From the cell containing the given text, extract its center point as [x, y] coordinate. 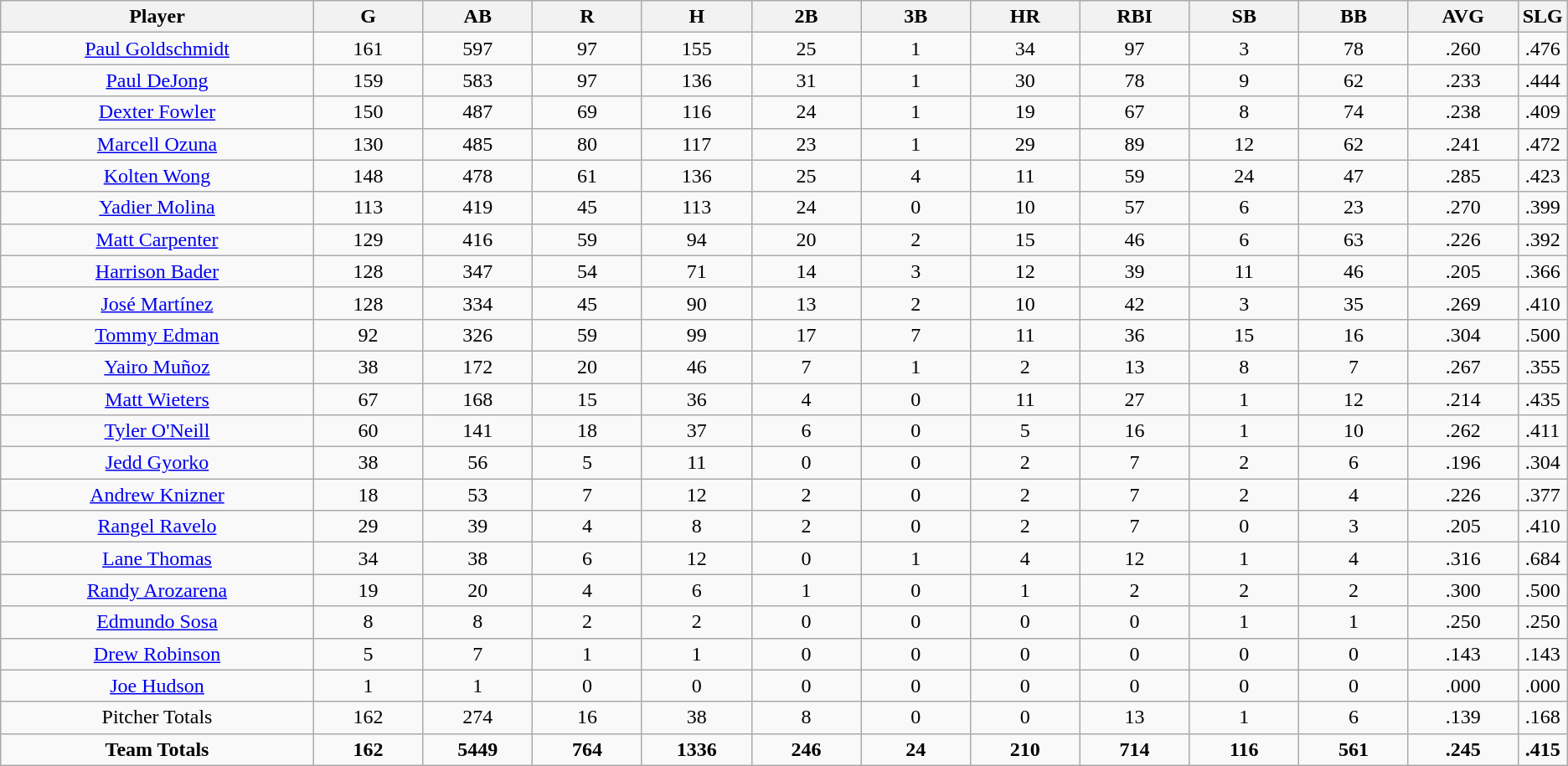
90 [697, 303]
56 [477, 463]
54 [588, 271]
.409 [1543, 112]
485 [477, 144]
.423 [1543, 176]
246 [806, 749]
89 [1134, 144]
Yadier Molina [157, 208]
.196 [1462, 463]
.270 [1462, 208]
35 [1354, 303]
SB [1245, 17]
5449 [477, 749]
AVG [1462, 17]
60 [369, 431]
2B [806, 17]
155 [697, 49]
Pitcher Totals [157, 717]
RBI [1134, 17]
Joe Hudson [157, 686]
.435 [1543, 399]
53 [477, 495]
583 [477, 80]
37 [697, 431]
.392 [1543, 239]
561 [1354, 749]
Harrison Bader [157, 271]
42 [1134, 303]
61 [588, 176]
Jedd Gyorko [157, 463]
.269 [1462, 303]
HR [1025, 17]
.476 [1543, 49]
.262 [1462, 431]
.238 [1462, 112]
Tommy Edman [157, 335]
.245 [1462, 749]
José Martínez [157, 303]
Rangel Ravelo [157, 527]
AB [477, 17]
487 [477, 112]
.168 [1543, 717]
764 [588, 749]
94 [697, 239]
419 [477, 208]
.444 [1543, 80]
69 [588, 112]
Tyler O'Neill [157, 431]
57 [1134, 208]
71 [697, 271]
.316 [1462, 558]
3B [916, 17]
R [588, 17]
.415 [1543, 749]
BB [1354, 17]
161 [369, 49]
Lane Thomas [157, 558]
99 [697, 335]
478 [477, 176]
27 [1134, 399]
210 [1025, 749]
47 [1354, 176]
Paul DeJong [157, 80]
92 [369, 335]
Marcell Ozuna [157, 144]
.399 [1543, 208]
Team Totals [157, 749]
Player [157, 17]
326 [477, 335]
Drew Robinson [157, 654]
168 [477, 399]
74 [1354, 112]
334 [477, 303]
130 [369, 144]
159 [369, 80]
.300 [1462, 590]
117 [697, 144]
.377 [1543, 495]
274 [477, 717]
172 [477, 367]
H [697, 17]
141 [477, 431]
.260 [1462, 49]
.241 [1462, 144]
17 [806, 335]
Paul Goldschmidt [157, 49]
.366 [1543, 271]
.214 [1462, 399]
1336 [697, 749]
150 [369, 112]
Matt Carpenter [157, 239]
347 [477, 271]
Edmundo Sosa [157, 622]
.411 [1543, 431]
30 [1025, 80]
.139 [1462, 717]
Kolten Wong [157, 176]
714 [1134, 749]
63 [1354, 239]
80 [588, 144]
416 [477, 239]
9 [1245, 80]
Randy Arozarena [157, 590]
.355 [1543, 367]
.233 [1462, 80]
31 [806, 80]
148 [369, 176]
Andrew Knizner [157, 495]
Yairo Muñoz [157, 367]
.267 [1462, 367]
.285 [1462, 176]
.684 [1543, 558]
SLG [1543, 17]
129 [369, 239]
14 [806, 271]
.472 [1543, 144]
G [369, 17]
597 [477, 49]
Dexter Fowler [157, 112]
Matt Wieters [157, 399]
